Scan for the cell matching the given text and deliver its (X, Y) coordinate at center. 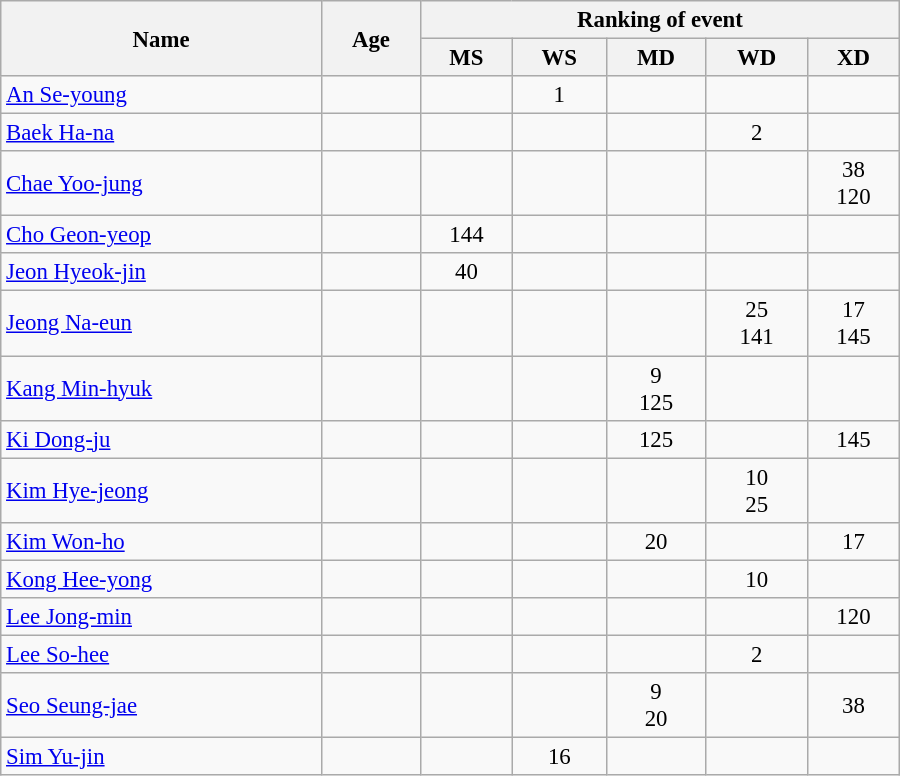
MS (467, 58)
Name (162, 38)
17 (854, 541)
9125 (656, 388)
WD (757, 58)
144 (467, 235)
1025 (757, 490)
Kim Hye-jeong (162, 490)
1 (559, 95)
Jeong Na-eun (162, 324)
Lee So-hee (162, 654)
25141 (757, 324)
Seo Seung-jae (162, 706)
40 (467, 273)
Ki Dong-ju (162, 439)
120 (854, 617)
Kim Won-ho (162, 541)
WS (559, 58)
10 (757, 579)
Kang Min-hyuk (162, 388)
XD (854, 58)
Kong Hee-yong (162, 579)
An Se-young (162, 95)
16 (559, 756)
20 (656, 541)
Ranking of event (660, 20)
38120 (854, 184)
Baek Ha-na (162, 133)
Age (370, 38)
920 (656, 706)
145 (854, 439)
125 (656, 439)
MD (656, 58)
Jeon Hyeok-jin (162, 273)
17145 (854, 324)
Chae Yoo-jung (162, 184)
Lee Jong-min (162, 617)
Cho Geon-yeop (162, 235)
Sim Yu-jin (162, 756)
38 (854, 706)
